Find where the given text appears and provide that cell's center as [X, Y] coordinate. 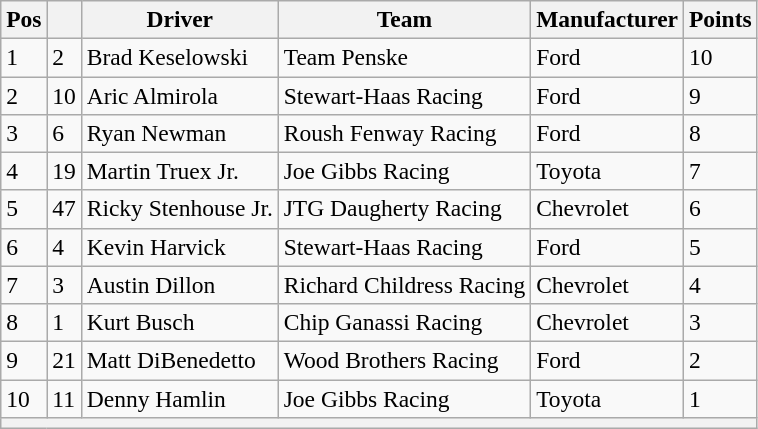
Richard Childress Racing [404, 285]
Wood Brothers Racing [404, 360]
Martin Truex Jr. [180, 171]
Kurt Busch [180, 322]
Points [720, 19]
Ricky Stenhouse Jr. [180, 209]
19 [64, 171]
21 [64, 360]
Pos [24, 19]
Aric Almirola [180, 95]
JTG Daugherty Racing [404, 209]
Team Penske [404, 57]
Brad Keselowski [180, 57]
Driver [180, 19]
Manufacturer [608, 19]
Ryan Newman [180, 133]
Team [404, 19]
Matt DiBenedetto [180, 360]
Chip Ganassi Racing [404, 322]
Denny Hamlin [180, 398]
Kevin Harvick [180, 247]
11 [64, 398]
47 [64, 209]
Austin Dillon [180, 285]
Roush Fenway Racing [404, 133]
